Return the [X, Y] coordinate for the center point of the cell that contains the specified text.  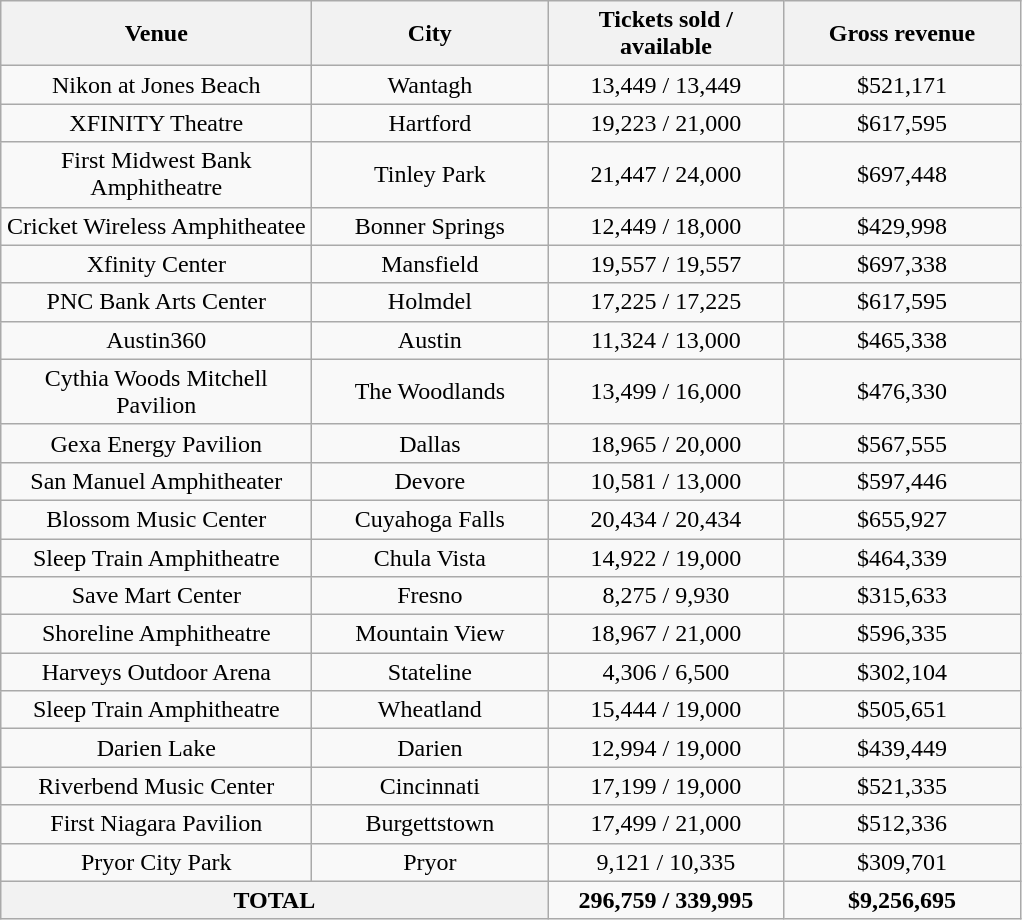
Cincinnati [430, 786]
Mansfield [430, 264]
20,434 / 20,434 [666, 519]
Hartford [430, 123]
Venue [156, 34]
296,759 / 339,995 [666, 900]
$309,701 [902, 862]
TOTAL [274, 900]
Chula Vista [430, 557]
XFINITY Theatre [156, 123]
Darien Lake [156, 748]
Xfinity Center [156, 264]
14,922 / 19,000 [666, 557]
$567,555 [902, 443]
Wheatland [430, 710]
The Woodlands [430, 392]
Gross revenue [902, 34]
13,449 / 13,449 [666, 85]
$505,651 [902, 710]
11,324 / 13,000 [666, 340]
Mountain View [430, 634]
$697,448 [902, 174]
19,223 / 21,000 [666, 123]
Pryor [430, 862]
Cuyahoga Falls [430, 519]
4,306 / 6,500 [666, 672]
$512,336 [902, 824]
12,449 / 18,000 [666, 226]
$596,335 [902, 634]
21,447 / 24,000 [666, 174]
Austin360 [156, 340]
19,557 / 19,557 [666, 264]
Wantagh [430, 85]
Devore [430, 481]
Dallas [430, 443]
Bonner Springs [430, 226]
Austin [430, 340]
17,499 / 21,000 [666, 824]
Save Mart Center [156, 596]
$476,330 [902, 392]
Riverbend Music Center [156, 786]
Cythia Woods Mitchell Pavilion [156, 392]
First Midwest Bank Amphitheatre [156, 174]
$655,927 [902, 519]
15,444 / 19,000 [666, 710]
18,967 / 21,000 [666, 634]
$429,998 [902, 226]
13,499 / 16,000 [666, 392]
Stateline [430, 672]
First Niagara Pavilion [156, 824]
$9,256,695 [902, 900]
$439,449 [902, 748]
Nikon at Jones Beach [156, 85]
$302,104 [902, 672]
San Manuel Amphitheater [156, 481]
$315,633 [902, 596]
$464,339 [902, 557]
9,121 / 10,335 [666, 862]
Gexa Energy Pavilion [156, 443]
12,994 / 19,000 [666, 748]
17,199 / 19,000 [666, 786]
Pryor City Park [156, 862]
$697,338 [902, 264]
Harveys Outdoor Arena [156, 672]
Blossom Music Center [156, 519]
18,965 / 20,000 [666, 443]
8,275 / 9,930 [666, 596]
Tickets sold / available [666, 34]
$465,338 [902, 340]
PNC Bank Arts Center [156, 302]
Shoreline Amphitheatre [156, 634]
17,225 / 17,225 [666, 302]
$597,446 [902, 481]
Tinley Park [430, 174]
Darien [430, 748]
$521,335 [902, 786]
Fresno [430, 596]
Cricket Wireless Amphitheatee [156, 226]
City [430, 34]
$521,171 [902, 85]
10,581 / 13,000 [666, 481]
Burgettstown [430, 824]
Holmdel [430, 302]
